Return the (X, Y) coordinate for the center point of the cell that contains the specified text.  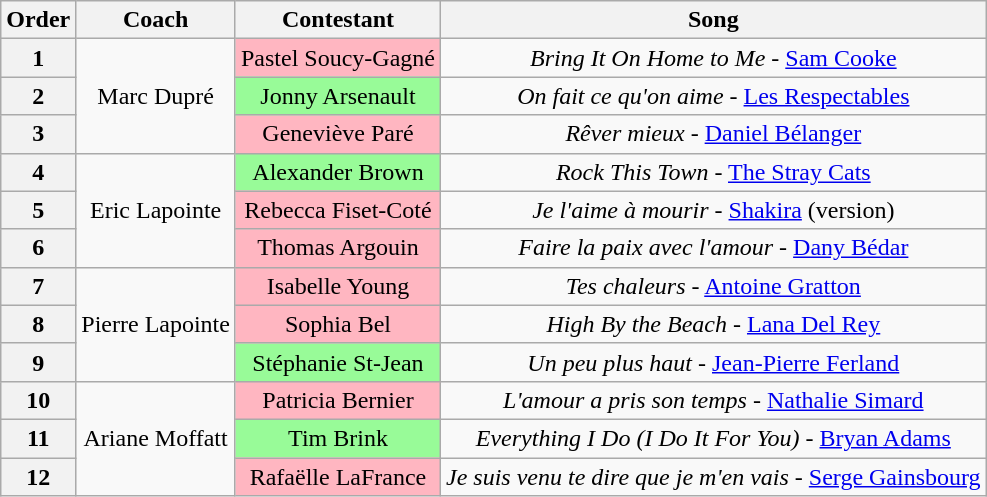
Pastel Soucy-Gagné (338, 58)
1 (38, 58)
Eric Lapointe (156, 210)
10 (38, 400)
Order (38, 20)
Marc Dupré (156, 96)
Pierre Lapointe (156, 324)
Bring It On Home to Me - Sam Cooke (714, 58)
Tim Brink (338, 438)
12 (38, 477)
Rebecca Fiset-Coté (338, 210)
11 (38, 438)
Stéphanie St-Jean (338, 362)
Rêver mieux - Daniel Bélanger (714, 134)
4 (38, 172)
High By the Beach - Lana Del Rey (714, 324)
9 (38, 362)
5 (38, 210)
3 (38, 134)
6 (38, 248)
Thomas Argouin (338, 248)
On fait ce qu'on aime - Les Respectables (714, 96)
Je suis venu te dire que je m'en vais - Serge Gainsbourg (714, 477)
Coach (156, 20)
2 (38, 96)
Alexander Brown (338, 172)
Je l'aime à mourir - Shakira (version) (714, 210)
Song (714, 20)
Jonny Arsenault (338, 96)
Un peu plus haut - Jean-Pierre Ferland (714, 362)
Ariane Moffatt (156, 438)
Tes chaleurs - Antoine Gratton (714, 286)
7 (38, 286)
Patricia Bernier (338, 400)
Everything I Do (I Do It For You) - Bryan Adams (714, 438)
Contestant (338, 20)
Faire la paix avec l'amour - Dany Bédar (714, 248)
L'amour a pris son temps - Nathalie Simard (714, 400)
Rafaëlle LaFrance (338, 477)
Geneviève Paré (338, 134)
Rock This Town - The Stray Cats (714, 172)
Isabelle Young (338, 286)
Sophia Bel (338, 324)
8 (38, 324)
